Provide the (x, y) coordinate of the cell's center where the given text is located.  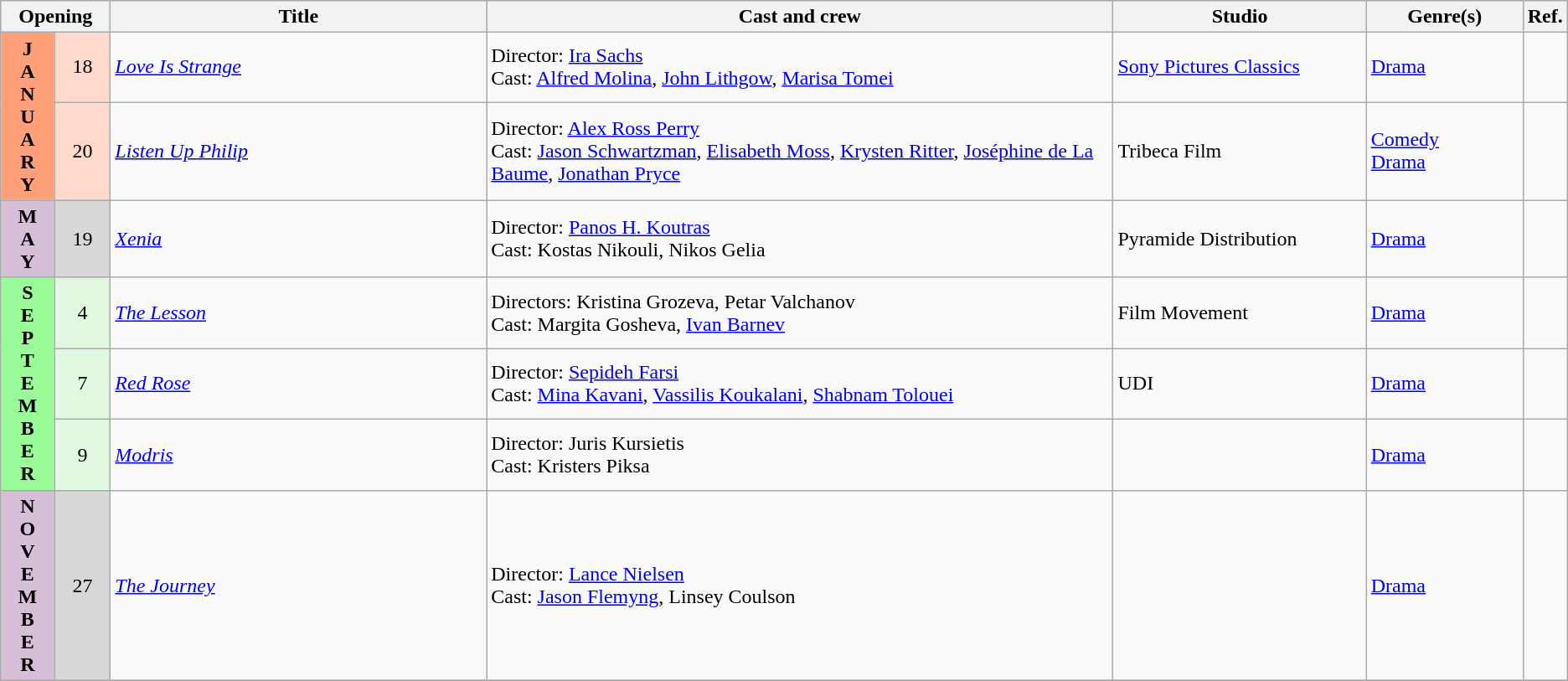
The Journey (298, 585)
19 (82, 239)
Title (298, 17)
27 (82, 585)
Director: Alex Ross Perry Cast: Jason Schwartzman, Elisabeth Moss, Krysten Ritter, Joséphine de La Baume, Jonathan Pryce (800, 151)
Comedy Drama (1444, 151)
Studio (1240, 17)
Director: Juris Kursietis Cast: Kristers Piksa (800, 454)
The Lesson (298, 313)
Tribeca Film (1240, 151)
20 (82, 151)
9 (82, 454)
7 (82, 384)
Genre(s) (1444, 17)
Ref. (1545, 17)
Listen Up Philip (298, 151)
Film Movement (1240, 313)
Xenia (298, 239)
JANUARY (28, 116)
Director: Sepideh Farsi Cast: Mina Kavani, Vassilis Koukalani, Shabnam Tolouei (800, 384)
Directors: Kristina Grozeva, Petar Valchanov Cast: Margita Gosheva, Ivan Barnev (800, 313)
Red Rose (298, 384)
UDI (1240, 384)
4 (82, 313)
Pyramide Distribution (1240, 239)
MAY (28, 239)
SEPTEMBER (28, 384)
Cast and crew (800, 17)
Modris (298, 454)
Opening (55, 17)
Director: Ira Sachs Cast: Alfred Molina, John Lithgow, Marisa Tomei (800, 67)
Love Is Strange (298, 67)
Sony Pictures Classics (1240, 67)
Director: Lance Nielsen Cast: Jason Flemyng, Linsey Coulson (800, 585)
Director: Panos H. Koutras Cast: Kostas Nikouli, Nikos Gelia (800, 239)
NOVEMBER (28, 585)
18 (82, 67)
